Detect which cell encompasses the target text, then output its [X, Y] center coordinate. 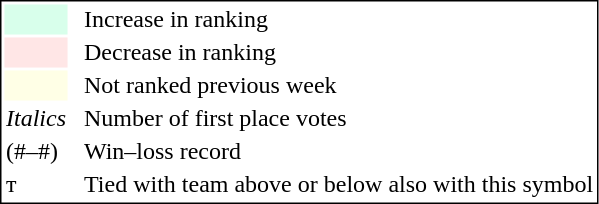
Tied with team above or below also with this symbol [338, 185]
Increase in ranking [338, 19]
Not ranked previous week [338, 85]
Number of first place votes [338, 119]
Italics [36, 119]
т [36, 185]
Decrease in ranking [338, 53]
(#–#) [36, 151]
Win–loss record [338, 151]
